Find where the given text appears and provide that cell's center as [x, y] coordinate. 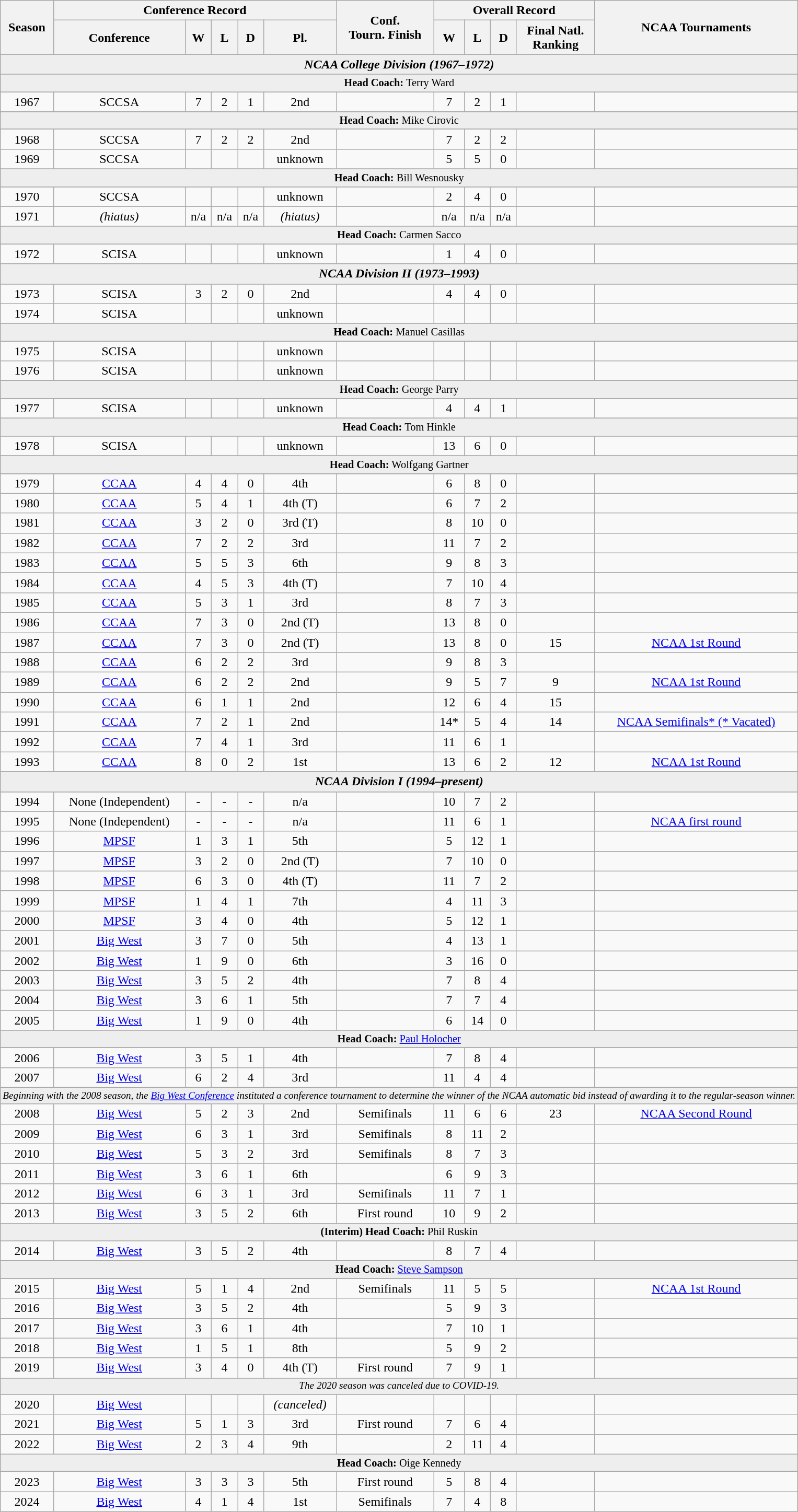
1988 [27, 662]
1983 [27, 563]
2003 [27, 981]
2013 [27, 1213]
2009 [27, 1134]
2022 [27, 1444]
2016 [27, 1308]
2012 [27, 1193]
2011 [27, 1173]
1981 [27, 523]
2004 [27, 1001]
2002 [27, 961]
1996 [27, 841]
2017 [27, 1328]
7th [300, 901]
1970 [27, 196]
NCAA Second Round [696, 1114]
3rd (T) [300, 523]
8th [300, 1348]
Head Coach: Terry Ward [399, 83]
(canceled) [300, 1404]
Head Coach: Steve Sampson [399, 1270]
14* [449, 722]
Pl. [300, 38]
1995 [27, 821]
2014 [27, 1251]
Conference [119, 38]
NCAA Semifinals* (* Vacated) [696, 722]
1982 [27, 543]
1989 [27, 682]
2023 [27, 1482]
NCAA Division I (1994–present) [399, 782]
1967 [27, 102]
2001 [27, 940]
9th [300, 1444]
1976 [27, 371]
Head Coach: Carmen Sacco [399, 235]
2006 [27, 1057]
1977 [27, 409]
NCAA first round [696, 821]
Head Coach: Bill Wesnousky [399, 178]
Head Coach: Manuel Casillas [399, 332]
1998 [27, 881]
1971 [27, 216]
(Interim) Head Coach: Phil Ruskin [399, 1232]
1990 [27, 702]
Conference Record [195, 10]
16 [477, 961]
1979 [27, 483]
1997 [27, 861]
1993 [27, 762]
Season [27, 27]
NCAA Tournaments [696, 27]
2021 [27, 1424]
Head Coach: Paul Holocher [399, 1039]
1974 [27, 313]
1987 [27, 642]
2015 [27, 1288]
Conf.Tourn. Finish [385, 27]
2008 [27, 1114]
1985 [27, 602]
Head Coach: Oige Kennedy [399, 1463]
1978 [27, 446]
Final Natl.Ranking [555, 38]
1991 [27, 722]
1973 [27, 294]
1994 [27, 801]
2007 [27, 1077]
1992 [27, 742]
2000 [27, 921]
NCAA Division II (1973–1993) [399, 274]
1968 [27, 139]
The 2020 season was canceled due to COVID-19. [399, 1386]
Overall Record [514, 10]
Head Coach: Wolfgang Gartner [399, 464]
2019 [27, 1368]
1969 [27, 159]
1972 [27, 254]
NCAA College Division (1967–1972) [399, 64]
2005 [27, 1020]
1984 [27, 583]
2010 [27, 1154]
1999 [27, 901]
2020 [27, 1404]
1980 [27, 503]
Head Coach: Mike Cirovic [399, 121]
Head Coach: George Parry [399, 390]
2024 [27, 1502]
2018 [27, 1348]
Head Coach: Tom Hinkle [399, 427]
23 [555, 1114]
1975 [27, 351]
1986 [27, 622]
